Output the (x, y) coordinate of the center of the cell containing the given text.  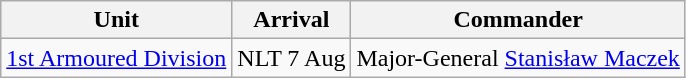
Commander (518, 20)
Major-General Stanisław Maczek (518, 58)
1st Armoured Division (116, 58)
Unit (116, 20)
Arrival (292, 20)
NLT 7 Aug (292, 58)
